Return the (x, y) coordinate for the center point of the cell that contains the specified text.  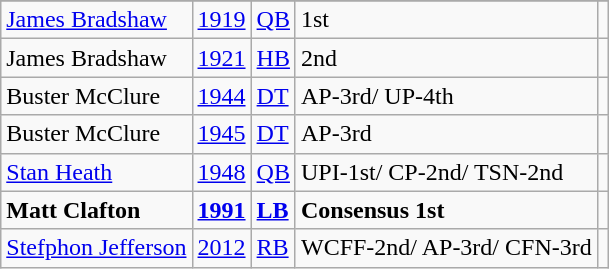
AP-3rd/ UP-4th (446, 96)
1919 (222, 20)
1991 (222, 210)
UPI-1st/ CP-2nd/ TSN-2nd (446, 172)
HB (273, 58)
1921 (222, 58)
WCFF-2nd/ AP-3rd/ CFN-3rd (446, 248)
AP-3rd (446, 134)
1944 (222, 96)
Stefphon Jefferson (96, 248)
1945 (222, 134)
Matt Clafton (96, 210)
2012 (222, 248)
LB (273, 210)
RB (273, 248)
Stan Heath (96, 172)
1948 (222, 172)
Consensus 1st (446, 210)
2nd (446, 58)
1st (446, 20)
